Search for the cell housing the specified text and yield its [X, Y] center coordinate. 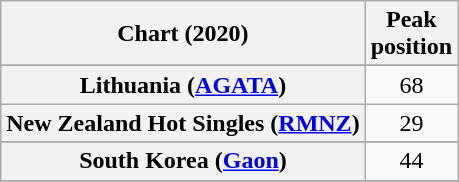
New Zealand Hot Singles (RMNZ) [183, 123]
29 [411, 123]
44 [411, 161]
South Korea (Gaon) [183, 161]
68 [411, 85]
Lithuania (AGATA) [183, 85]
Peakposition [411, 34]
Chart (2020) [183, 34]
